Return (X, Y) of the center of cell containing provided text 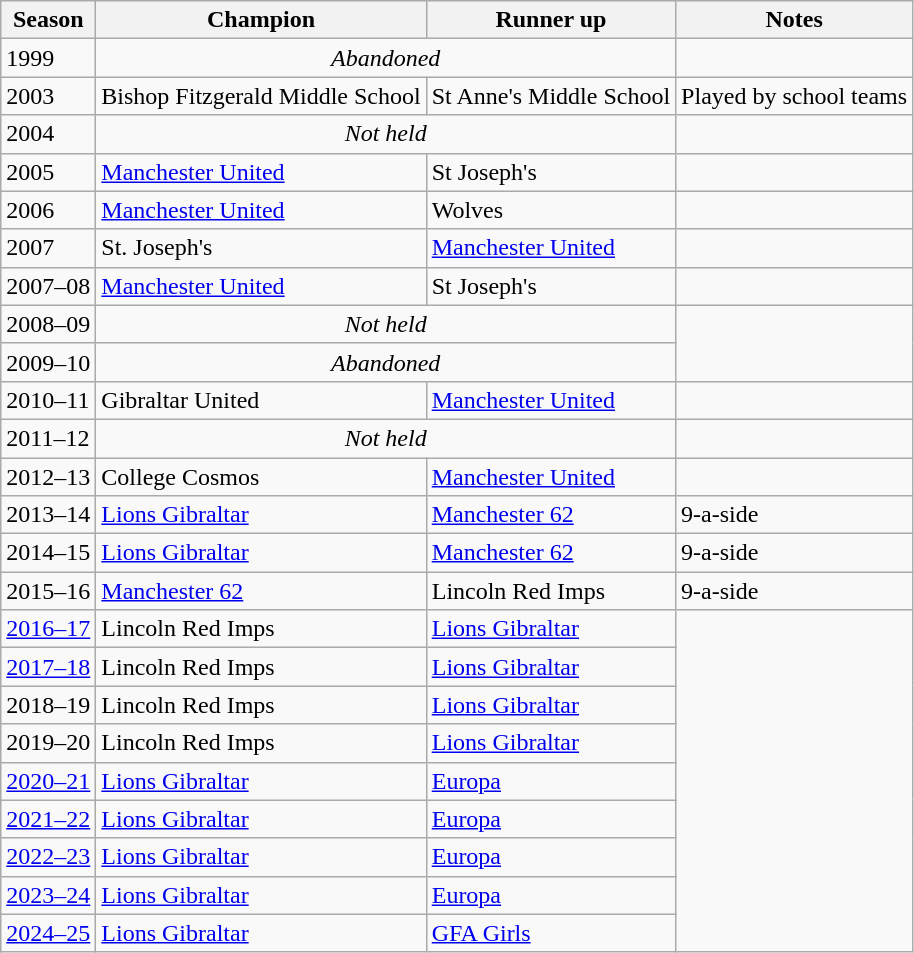
2012–13 (48, 477)
2020–21 (48, 781)
2010–11 (48, 400)
Wolves (550, 210)
2011–12 (48, 438)
2008–09 (48, 324)
2024–25 (48, 933)
2015–16 (48, 591)
Champion (261, 20)
GFA Girls (550, 933)
2003 (48, 96)
2019–20 (48, 743)
St Anne's Middle School (550, 96)
Bishop Fitzgerald Middle School (261, 96)
2014–15 (48, 553)
St. Joseph's (261, 248)
Played by school teams (794, 96)
College Cosmos (261, 477)
2005 (48, 172)
2018–19 (48, 705)
Gibraltar United (261, 400)
2016–17 (48, 629)
2004 (48, 134)
2007–08 (48, 286)
2007 (48, 248)
2006 (48, 210)
2013–14 (48, 515)
2017–18 (48, 667)
Season (48, 20)
2023–24 (48, 895)
2022–23 (48, 857)
2021–22 (48, 819)
2009–10 (48, 362)
Notes (794, 20)
1999 (48, 58)
Runner up (550, 20)
